Extract the (x, y) coordinate from the center of the cell holding the provided text.  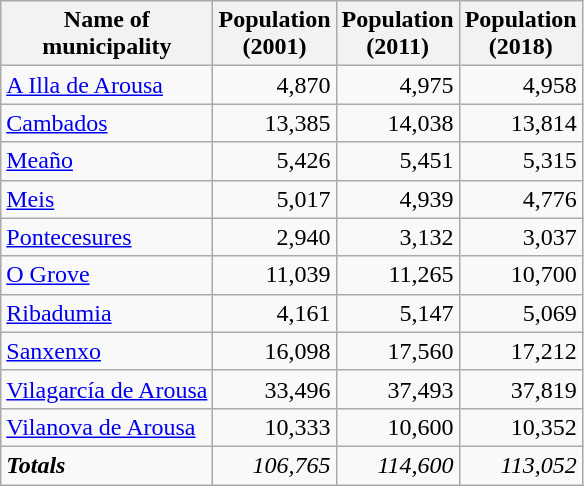
Cambados (107, 123)
Name ofmunicipality (107, 34)
10,700 (520, 275)
10,352 (520, 427)
37,819 (520, 389)
4,975 (398, 85)
Totals (107, 465)
106,765 (274, 465)
5,069 (520, 313)
14,038 (398, 123)
3,132 (398, 237)
Ribadumia (107, 313)
13,814 (520, 123)
5,017 (274, 199)
113,052 (520, 465)
Population(2011) (398, 34)
4,776 (520, 199)
5,147 (398, 313)
114,600 (398, 465)
17,560 (398, 351)
2,940 (274, 237)
4,939 (398, 199)
33,496 (274, 389)
16,098 (274, 351)
10,333 (274, 427)
Sanxenxo (107, 351)
Meis (107, 199)
37,493 (398, 389)
4,161 (274, 313)
Population(2001) (274, 34)
5,451 (398, 161)
Vilanova de Arousa (107, 427)
10,600 (398, 427)
13,385 (274, 123)
A Illa de Arousa (107, 85)
Vilagarcía de Arousa (107, 389)
Pontecesures (107, 237)
17,212 (520, 351)
4,958 (520, 85)
4,870 (274, 85)
5,315 (520, 161)
11,039 (274, 275)
Population(2018) (520, 34)
11,265 (398, 275)
5,426 (274, 161)
3,037 (520, 237)
O Grove (107, 275)
Meaño (107, 161)
